Find where the given text appears and provide that cell's center as [X, Y] coordinate. 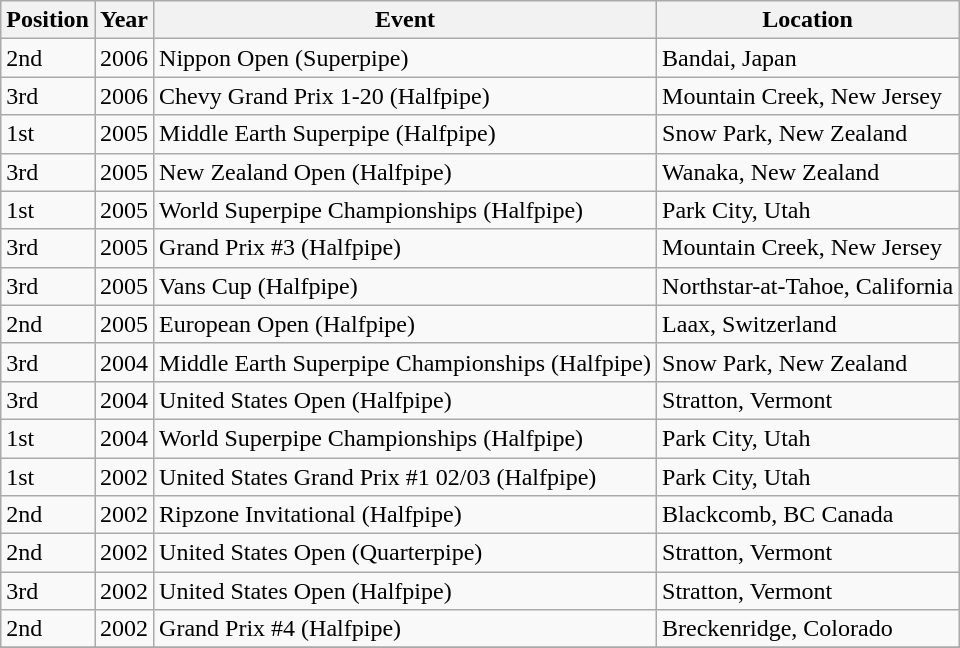
Middle Earth Superpipe Championships (Halfpipe) [406, 362]
Event [406, 20]
Grand Prix #3 (Halfpipe) [406, 248]
United States Grand Prix #1 02/03 (Halfpipe) [406, 477]
Wanaka, New Zealand [808, 172]
Year [124, 20]
Ripzone Invitational (Halfpipe) [406, 515]
United States Open (Quarterpipe) [406, 553]
Middle Earth Superpipe (Halfpipe) [406, 134]
Breckenridge, Colorado [808, 629]
Grand Prix #4 (Halfpipe) [406, 629]
Northstar-at-Tahoe, California [808, 286]
New Zealand Open (Halfpipe) [406, 172]
Blackcomb, BC Canada [808, 515]
Chevy Grand Prix 1-20 (Halfpipe) [406, 96]
Nippon Open (Superpipe) [406, 58]
Laax, Switzerland [808, 324]
Vans Cup (Halfpipe) [406, 286]
Location [808, 20]
Bandai, Japan [808, 58]
Position [48, 20]
European Open (Halfpipe) [406, 324]
